Provide the (X, Y) coordinate of the cell's center where the given text is located.  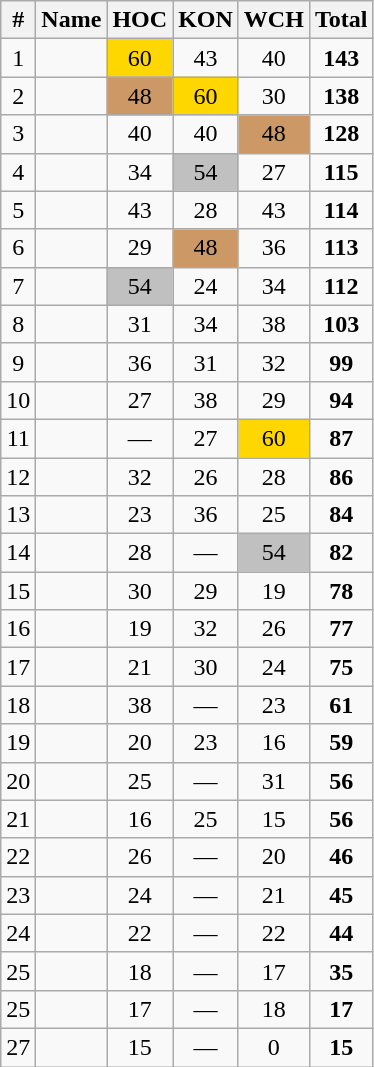
86 (341, 477)
13 (18, 515)
3 (18, 134)
61 (341, 705)
HOC (140, 20)
4 (18, 172)
113 (341, 248)
114 (341, 210)
5 (18, 210)
103 (341, 324)
45 (341, 895)
WCH (274, 20)
77 (341, 629)
94 (341, 400)
44 (341, 933)
14 (18, 553)
84 (341, 515)
7 (18, 286)
112 (341, 286)
99 (341, 362)
75 (341, 667)
143 (341, 58)
9 (18, 362)
10 (18, 400)
KON (206, 20)
# (18, 20)
128 (341, 134)
35 (341, 971)
82 (341, 553)
87 (341, 438)
8 (18, 324)
12 (18, 477)
1 (18, 58)
2 (18, 96)
0 (274, 1047)
59 (341, 743)
Name (72, 20)
11 (18, 438)
6 (18, 248)
138 (341, 96)
Total (341, 20)
46 (341, 857)
115 (341, 172)
78 (341, 591)
